Determine the [X, Y] coordinate at the center of the cell enclosing the given text.  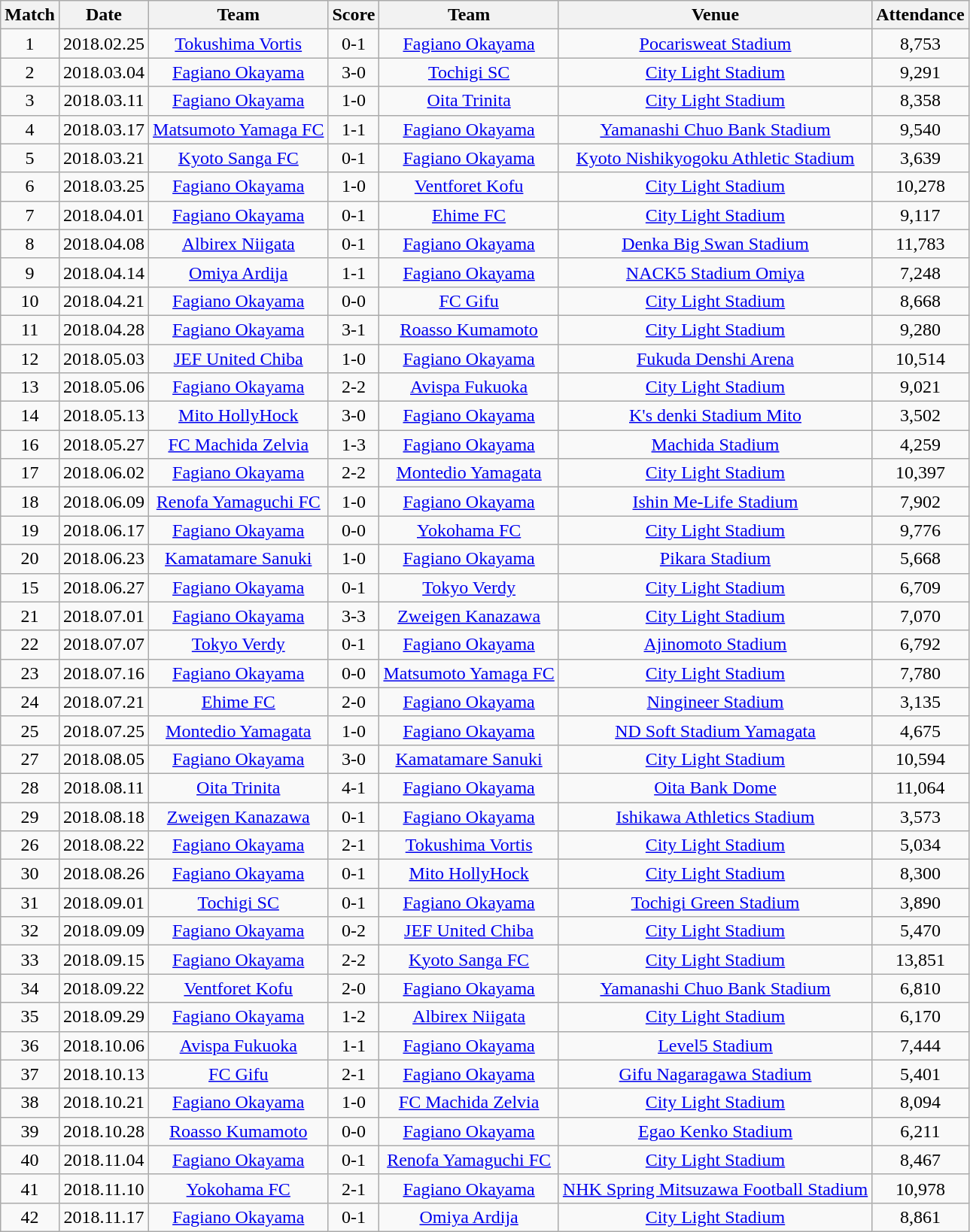
10,278 [920, 187]
20 [30, 559]
Fukuda Denshi Arena [715, 359]
2018.08.05 [104, 759]
2018.03.04 [104, 72]
10,397 [920, 473]
9,291 [920, 72]
7,444 [920, 1045]
9,117 [920, 215]
8,467 [920, 1160]
2018.06.17 [104, 530]
6 [30, 187]
35 [30, 1017]
2018.07.21 [104, 702]
8,668 [920, 301]
2018.07.07 [104, 645]
NHK Spring Mitsuzawa Football Stadium [715, 1188]
Attendance [920, 15]
Score [354, 15]
1-2 [354, 1017]
2018.07.25 [104, 730]
2018.03.11 [104, 101]
6,170 [920, 1017]
10,594 [920, 759]
2018.11.17 [104, 1217]
8,753 [920, 44]
29 [30, 816]
2018.09.22 [104, 988]
Date [104, 15]
8,358 [920, 101]
3-3 [354, 616]
2018.11.10 [104, 1188]
9 [30, 272]
39 [30, 1131]
2018.09.01 [104, 903]
9,540 [920, 129]
33 [30, 960]
2018.06.02 [104, 473]
13,851 [920, 960]
4,259 [920, 445]
8,861 [920, 1217]
1-3 [354, 445]
32 [30, 931]
2018.05.13 [104, 416]
27 [30, 759]
2018.08.22 [104, 845]
9,021 [920, 387]
15 [30, 587]
2018.08.26 [104, 874]
2018.10.06 [104, 1045]
40 [30, 1160]
ND Soft Stadium Yamagata [715, 730]
11,064 [920, 787]
14 [30, 416]
2018.09.09 [104, 931]
K's denki Stadium Mito [715, 416]
2018.06.23 [104, 559]
41 [30, 1188]
5,668 [920, 559]
42 [30, 1217]
2018.03.25 [104, 187]
2018.06.09 [104, 502]
2018.02.25 [104, 44]
37 [30, 1074]
3,573 [920, 816]
23 [30, 673]
5,034 [920, 845]
Denka Big Swan Stadium [715, 244]
2018.03.17 [104, 129]
3-1 [354, 329]
5 [30, 158]
5,401 [920, 1074]
16 [30, 445]
2018.08.11 [104, 787]
18 [30, 502]
30 [30, 874]
19 [30, 530]
34 [30, 988]
6,810 [920, 988]
3,639 [920, 158]
25 [30, 730]
2018.07.16 [104, 673]
2018.10.13 [104, 1074]
Ajinomoto Stadium [715, 645]
17 [30, 473]
3,135 [920, 702]
6,792 [920, 645]
31 [30, 903]
36 [30, 1045]
2 [30, 72]
2018.04.08 [104, 244]
28 [30, 787]
4 [30, 129]
Pocarisweat Stadium [715, 44]
2018.10.28 [104, 1131]
9,280 [920, 329]
38 [30, 1103]
3 [30, 101]
7 [30, 215]
Kyoto Nishikyogoku Athletic Stadium [715, 158]
Ishikawa Athletics Stadium [715, 816]
10 [30, 301]
Pikara Stadium [715, 559]
22 [30, 645]
12 [30, 359]
2018.09.29 [104, 1017]
Level5 Stadium [715, 1045]
4-1 [354, 787]
8,300 [920, 874]
2018.10.21 [104, 1103]
24 [30, 702]
11 [30, 329]
26 [30, 845]
2018.08.18 [104, 816]
5,470 [920, 931]
7,070 [920, 616]
2018.04.28 [104, 329]
10,978 [920, 1188]
Venue [715, 15]
13 [30, 387]
10,514 [920, 359]
2018.11.04 [104, 1160]
2018.06.27 [104, 587]
1 [30, 44]
2018.04.21 [104, 301]
Oita Bank Dome [715, 787]
7,902 [920, 502]
21 [30, 616]
2018.05.06 [104, 387]
9,776 [920, 530]
11,783 [920, 244]
Tochigi Green Stadium [715, 903]
2018.05.03 [104, 359]
2018.03.21 [104, 158]
7,780 [920, 673]
8 [30, 244]
2018.07.01 [104, 616]
Gifu Nagaragawa Stadium [715, 1074]
NACK5 Stadium Omiya [715, 272]
8,094 [920, 1103]
2018.05.27 [104, 445]
Egao Kenko Stadium [715, 1131]
Machida Stadium [715, 445]
Ningineer Stadium [715, 702]
3,890 [920, 903]
7,248 [920, 272]
4,675 [920, 730]
6,211 [920, 1131]
0-2 [354, 931]
3,502 [920, 416]
6,709 [920, 587]
2018.04.01 [104, 215]
Match [30, 15]
2018.09.15 [104, 960]
Ishin Me-Life Stadium [715, 502]
2018.04.14 [104, 272]
